Locate the cell with the specified text and output its [x, y] center coordinate. 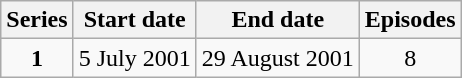
5 July 2001 [134, 58]
29 August 2001 [278, 58]
8 [410, 58]
Series [37, 20]
1 [37, 58]
End date [278, 20]
Start date [134, 20]
Episodes [410, 20]
